Identify which cell holds the provided text, then report its (x, y) central coordinate. 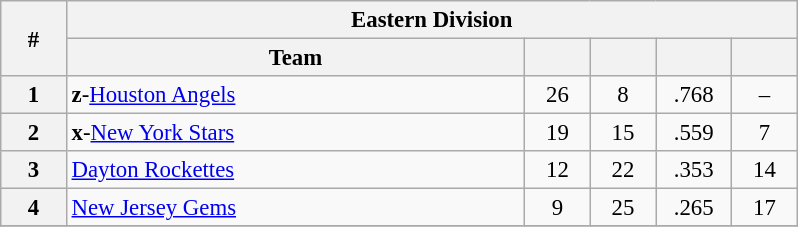
22 (622, 170)
17 (765, 208)
– (765, 95)
New Jersey Gems (295, 208)
8 (622, 95)
9 (558, 208)
26 (558, 95)
1 (34, 95)
4 (34, 208)
x-New York Stars (295, 133)
.768 (694, 95)
.559 (694, 133)
14 (765, 170)
.265 (694, 208)
Eastern Division (432, 20)
2 (34, 133)
15 (622, 133)
.353 (694, 170)
# (34, 38)
7 (765, 133)
3 (34, 170)
12 (558, 170)
25 (622, 208)
19 (558, 133)
z-Houston Angels (295, 95)
Dayton Rockettes (295, 170)
Team (295, 58)
